Search for the cell housing the specified text and yield its [X, Y] center coordinate. 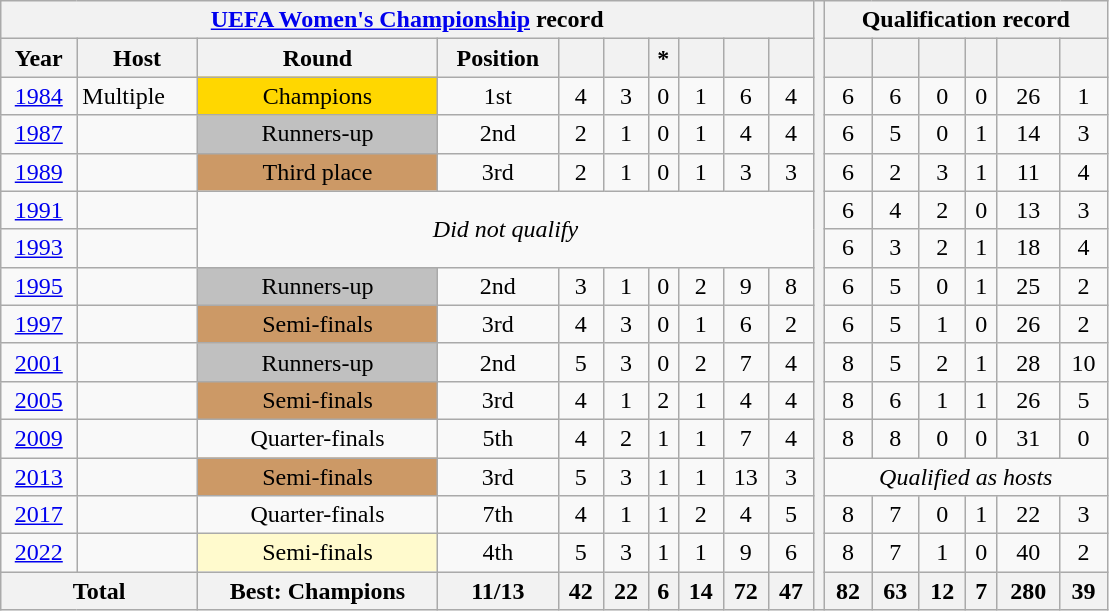
1989 [39, 172]
Did not qualify [505, 229]
* [663, 58]
63 [896, 591]
11/13 [498, 591]
10 [1084, 362]
1987 [39, 134]
47 [790, 591]
Third place [317, 172]
Qualification record [966, 20]
1993 [39, 248]
1st [498, 96]
1997 [39, 324]
1984 [39, 96]
11 [1028, 172]
Best: Champions [317, 591]
Host [138, 58]
1991 [39, 210]
Champions [317, 96]
Year [39, 58]
40 [1028, 553]
Position [498, 58]
4th [498, 553]
31 [1028, 438]
72 [746, 591]
280 [1028, 591]
Round [317, 58]
2009 [39, 438]
UEFA Women's Championship record [408, 20]
2017 [39, 515]
5th [498, 438]
2001 [39, 362]
2022 [39, 553]
2005 [39, 400]
25 [1028, 286]
Total [100, 591]
82 [848, 591]
12 [942, 591]
7th [498, 515]
Multiple [138, 96]
18 [1028, 248]
2013 [39, 477]
28 [1028, 362]
1995 [39, 286]
Qualified as hosts [966, 477]
39 [1084, 591]
42 [580, 591]
